From the cell containing the given text, extract its center point as [x, y] coordinate. 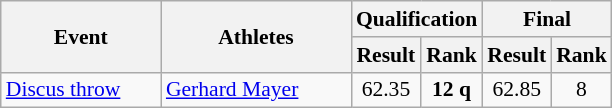
12 q [452, 90]
Gerhard Mayer [256, 90]
Discus throw [81, 90]
62.85 [516, 90]
8 [582, 90]
Athletes [256, 36]
Qualification [416, 19]
Event [81, 36]
Final [546, 19]
62.35 [386, 90]
